Detect which cell encompasses the target text, then output its (x, y) center coordinate. 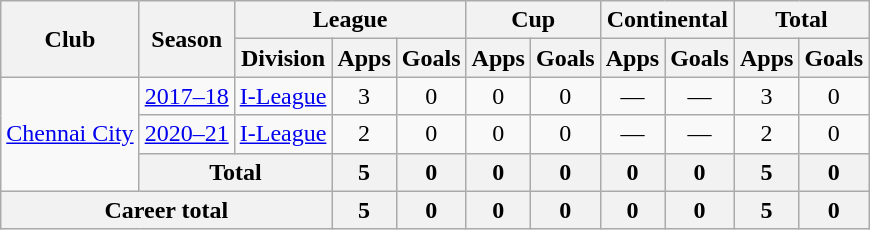
Division (283, 58)
League (350, 20)
Season (186, 39)
Continental (667, 20)
Cup (533, 20)
2017–18 (186, 96)
Chennai City (70, 134)
Career total (166, 210)
2020–21 (186, 134)
Club (70, 39)
